Search for the cell housing the specified text and yield its [x, y] center coordinate. 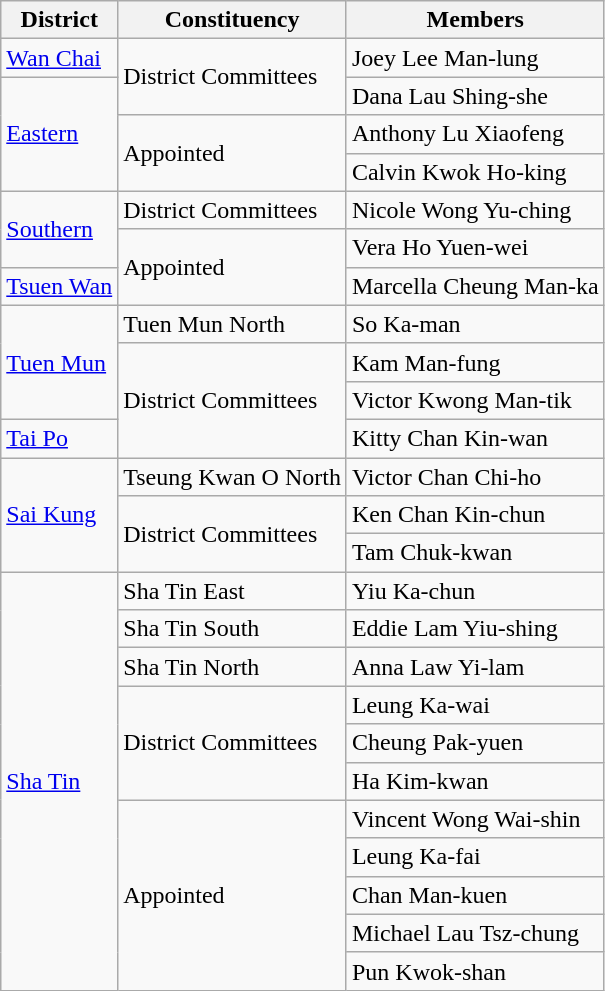
Sai Kung [60, 515]
Vincent Wong Wai-shin [475, 819]
Dana Lau Shing-she [475, 96]
Anthony Lu Xiaofeng [475, 134]
Joey Lee Man-lung [475, 58]
Eastern [60, 134]
Tseung Kwan O North [232, 477]
Tuen Mun North [232, 324]
Tsuen Wan [60, 286]
Sha Tin [60, 782]
Ha Kim-kwan [475, 781]
Sha Tin North [232, 667]
Victor Kwong Man-tik [475, 400]
Tai Po [60, 438]
Ken Chan Kin-chun [475, 515]
So Ka-man [475, 324]
Constituency [232, 20]
Chan Man-kuen [475, 895]
Kitty Chan Kin-wan [475, 438]
Southern [60, 229]
Michael Lau Tsz-chung [475, 933]
Yiu Ka-chun [475, 591]
Nicole Wong Yu-ching [475, 210]
Anna Law Yi-lam [475, 667]
Cheung Pak-yuen [475, 743]
Sha Tin South [232, 629]
Leung Ka-wai [475, 705]
Eddie Lam Yiu-shing [475, 629]
Tuen Mun [60, 362]
Leung Ka-fai [475, 857]
Wan Chai [60, 58]
Members [475, 20]
Kam Man-fung [475, 362]
District [60, 20]
Tam Chuk-kwan [475, 553]
Calvin Kwok Ho-king [475, 172]
Victor Chan Chi-ho [475, 477]
Pun Kwok-shan [475, 971]
Marcella Cheung Man-ka [475, 286]
Sha Tin East [232, 591]
Vera Ho Yuen-wei [475, 248]
